Pinpoint the cell where the given text exists, returning its (x, y) midpoint coordinate. 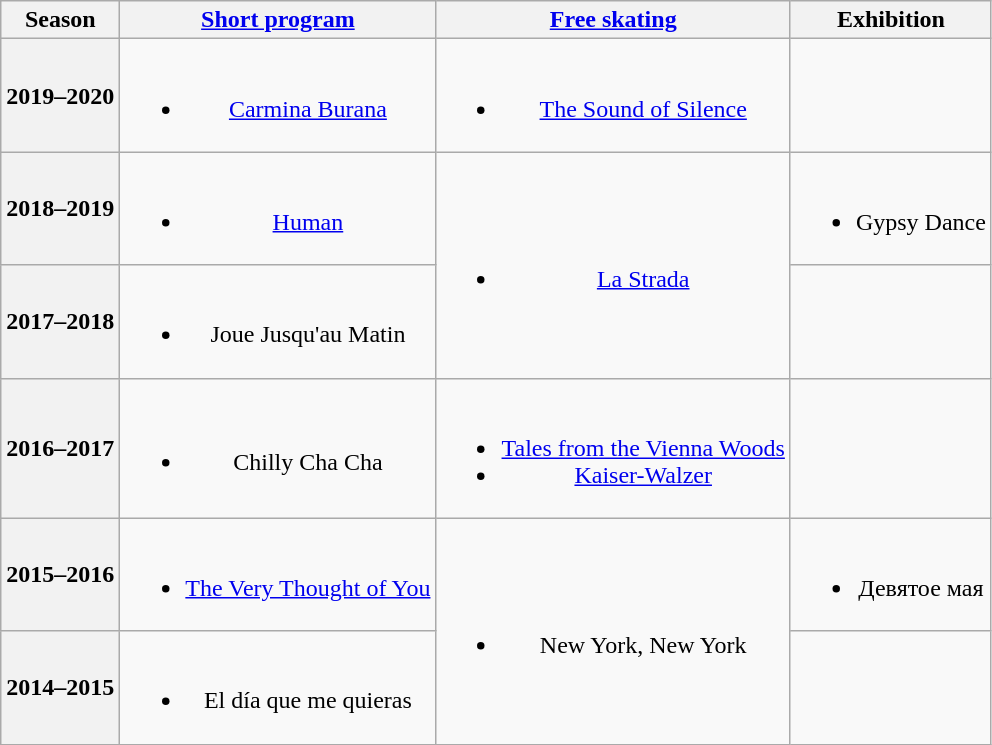
El día que me quieras (278, 688)
Joue Jusqu'au Matin (278, 322)
2016–2017 (60, 448)
The Very Thought of You (278, 574)
2019–2020 (60, 96)
Chilly Cha Cha (278, 448)
Девятое мая (890, 574)
Carmina Burana (278, 96)
2014–2015 (60, 688)
2017–2018 (60, 322)
Season (60, 20)
The Sound of Silence (613, 96)
Gypsy Dance (890, 208)
2018–2019 (60, 208)
2015–2016 (60, 574)
Free skating (613, 20)
Tales from the Vienna Woods Kaiser-Walzer (613, 448)
La Strada (613, 265)
Short program (278, 20)
Exhibition (890, 20)
Human (278, 208)
New York, New York (613, 631)
